From the cell containing the given text, extract its center point as [X, Y] coordinate. 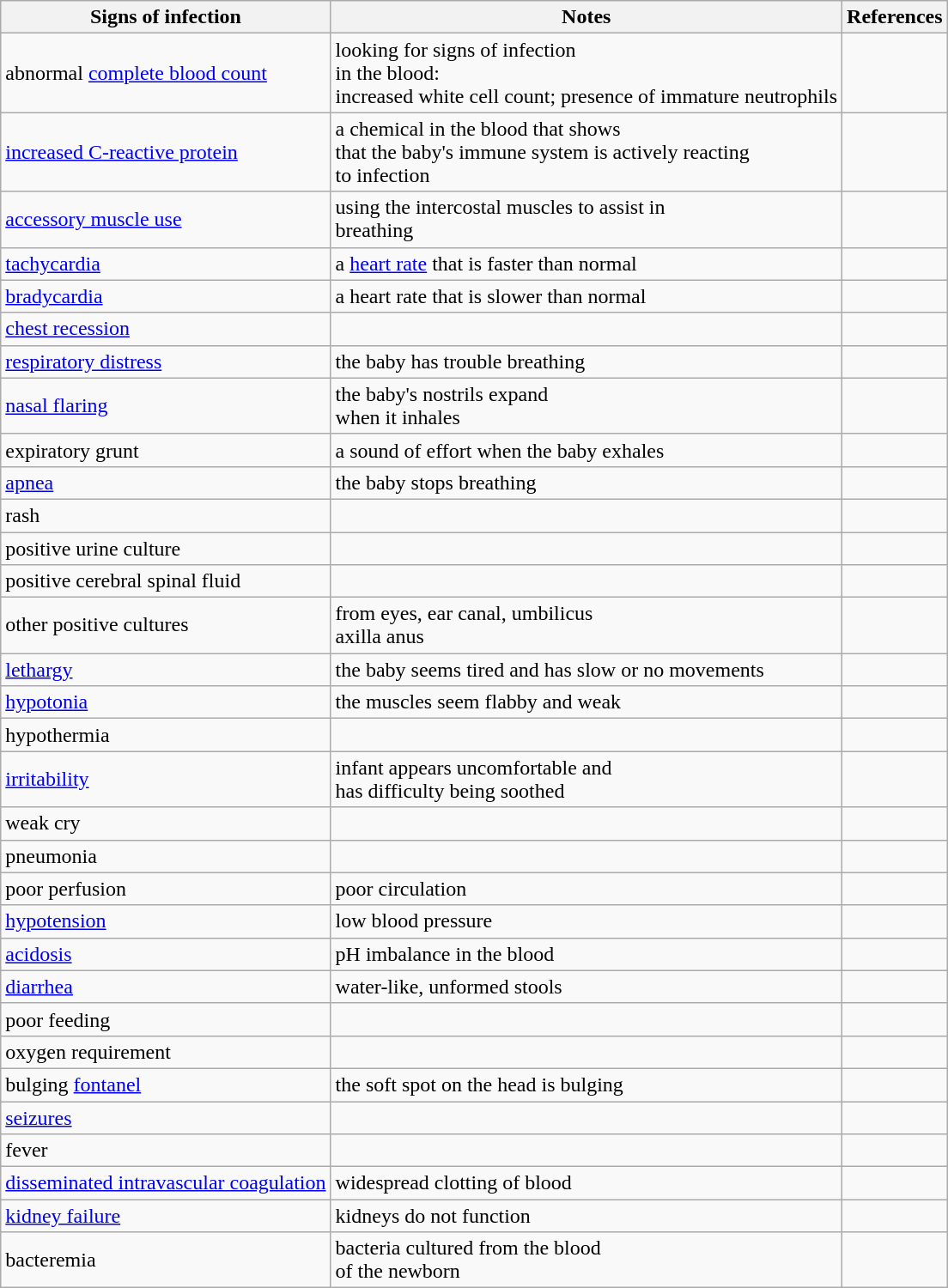
bulging fontanel [166, 1084]
hypotonia [166, 702]
acidosis [166, 954]
increased C-reactive protein [166, 152]
fever [166, 1151]
the baby stops breathing [586, 483]
hypotension [166, 921]
the muscles seem flabby and weak [586, 702]
poor feeding [166, 1019]
from eyes, ear canal, umbilicusaxilla anus [586, 625]
oxygen requirement [166, 1052]
bacteremia [166, 1261]
seizures [166, 1117]
infant appears uncomfortable andhas difficulty being soothed [586, 780]
Notes [586, 17]
poor circulation [586, 889]
bradycardia [166, 296]
lethargy [166, 670]
respiratory distress [166, 361]
apnea [166, 483]
the soft spot on the head is bulging [586, 1084]
the baby has trouble breathing [586, 361]
irritability [166, 780]
water-like, unformed stools [586, 987]
chest recession [166, 329]
using the intercostal muscles to assist inbreathing [586, 220]
kidneys do not function [586, 1216]
nasal flaring [166, 405]
weak cry [166, 823]
References [895, 17]
diarrhea [166, 987]
pH imbalance in the blood [586, 954]
tachycardia [166, 264]
positive cerebral spinal fluid [166, 581]
Signs of infection [166, 17]
abnormal complete blood count [166, 73]
bacteria cultured from the bloodof the newborn [586, 1261]
low blood pressure [586, 921]
the baby seems tired and has slow or no movements [586, 670]
pneumonia [166, 856]
a heart rate that is slower than normal [586, 296]
rash [166, 515]
hypothermia [166, 735]
the baby's nostrils expandwhen it inhales [586, 405]
a sound of effort when the baby exhales [586, 450]
positive urine culture [166, 549]
other positive cultures [166, 625]
accessory muscle use [166, 220]
expiratory grunt [166, 450]
a heart rate that is faster than normal [586, 264]
widespread clotting of blood [586, 1183]
disseminated intravascular coagulation [166, 1183]
poor perfusion [166, 889]
kidney failure [166, 1216]
looking for signs of infectionin the blood:increased white cell count; presence of immature neutrophils [586, 73]
a chemical in the blood that showsthat the baby's immune system is actively reactingto infection [586, 152]
